Scan for the cell matching the given text and deliver its (X, Y) coordinate at center. 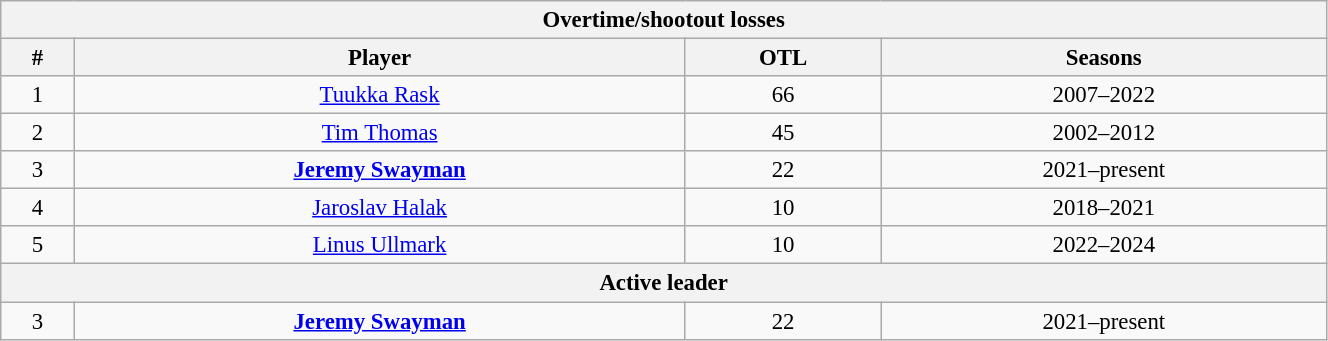
Jaroslav Halak (380, 208)
# (38, 58)
45 (783, 133)
Tuukka Rask (380, 95)
Player (380, 58)
4 (38, 208)
2007–2022 (1104, 95)
Linus Ullmark (380, 245)
OTL (783, 58)
66 (783, 95)
2002–2012 (1104, 133)
2 (38, 133)
2018–2021 (1104, 208)
5 (38, 245)
2022–2024 (1104, 245)
Seasons (1104, 58)
1 (38, 95)
Tim Thomas (380, 133)
Active leader (664, 283)
Overtime/shootout losses (664, 20)
